Find where the given text appears and provide that cell's center as [x, y] coordinate. 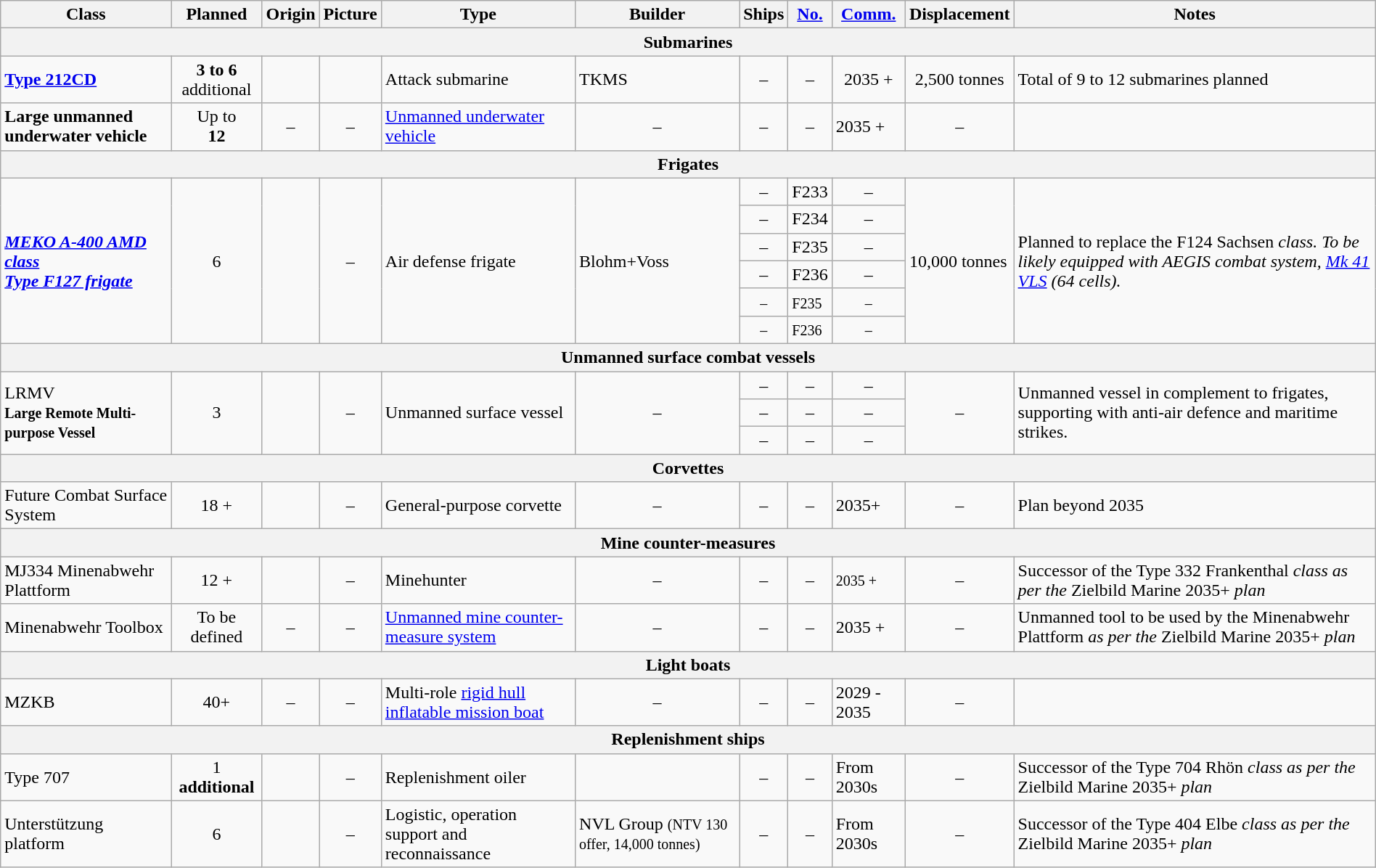
2,500 tonnes [959, 80]
Plan beyond 2035 [1195, 505]
No. [810, 15]
Unterstützung platform [86, 834]
Successor of the Type 404 Elbe class as per the Zielbild Marine 2035+ plan [1195, 834]
Displacement [959, 15]
10,000 tonnes [959, 261]
Unmanned surface combat vessels [688, 357]
Type 707 [86, 777]
Light boats [688, 665]
18 + [216, 505]
Planned [216, 15]
Successor of the Type 704 Rhön class as per the Zielbild Marine 2035+ plan [1195, 777]
To be defined [216, 627]
12 + [216, 581]
Replenishment oiler [478, 777]
Total of 9 to 12 submarines planned [1195, 80]
Mine counter-measures [688, 543]
Up to12 [216, 126]
General-purpose corvette [478, 505]
Class [86, 15]
Minehunter [478, 581]
Type [478, 15]
Frigates [688, 164]
Logistic, operation support and reconnaissance [478, 834]
2029 - 2035 [868, 703]
3 [216, 413]
Air defense frigate [478, 261]
TKMS [658, 80]
Unmanned surface vessel [478, 413]
Builder [658, 15]
MZKB [86, 703]
Unmanned vessel in complement to frigates, supporting with anti-air defence and maritime strikes. [1195, 413]
Replenishment ships [688, 740]
Type 212CD [86, 80]
MJ334 Minenabwehr Plattform [86, 581]
Multi-role rigid hull inflatable mission boat [478, 703]
Notes [1195, 15]
NVL Group (NTV 130 offer, 14,000 tonnes) [658, 834]
Ships [763, 15]
3 to 6additional [216, 80]
LRMVLarge Remote Multi-purpose Vessel [86, 413]
2035+ [868, 505]
Minenabwehr Toolbox [86, 627]
Large unmanned underwater vehicle [86, 126]
F234 [810, 219]
Blohm+Voss [658, 261]
F233 [810, 192]
Successor of the Type 332 Frankenthal class as per the Zielbild Marine 2035+ plan [1195, 581]
Attack submarine [478, 80]
Unmanned underwater vehicle [478, 126]
Picture [350, 15]
Comm. [868, 15]
40+ [216, 703]
Unmanned tool to be used by the Minenabwehr Plattform as per the Zielbild Marine 2035+ plan [1195, 627]
1additional [216, 777]
Origin [290, 15]
Future Combat Surface System [86, 505]
MEKO A-400 AMD classType F127 frigate [86, 261]
Planned to replace the F124 Sachsen class. To be likely equipped with AEGIS combat system, Mk 41 VLS (64 cells). [1195, 261]
Submarines [688, 42]
Unmanned mine counter-measure system [478, 627]
Corvettes [688, 468]
